Find where the given text appears and provide that cell's center as [X, Y] coordinate. 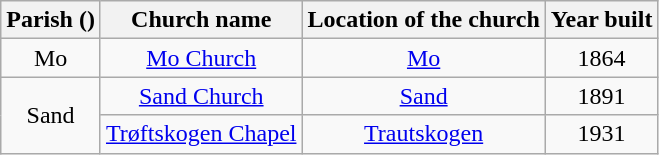
Sand Church [201, 96]
Trautskogen [424, 134]
1864 [602, 58]
Parish () [51, 20]
1891 [602, 96]
Church name [201, 20]
Mo Church [201, 58]
Trøftskogen Chapel [201, 134]
1931 [602, 134]
Year built [602, 20]
Location of the church [424, 20]
